Return the [X, Y] coordinate for the center point of the cell that contains the specified text.  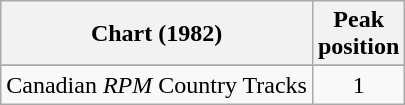
Peakposition [358, 34]
Canadian RPM Country Tracks [157, 85]
1 [358, 85]
Chart (1982) [157, 34]
